Identify which cell holds the provided text, then report its [x, y] central coordinate. 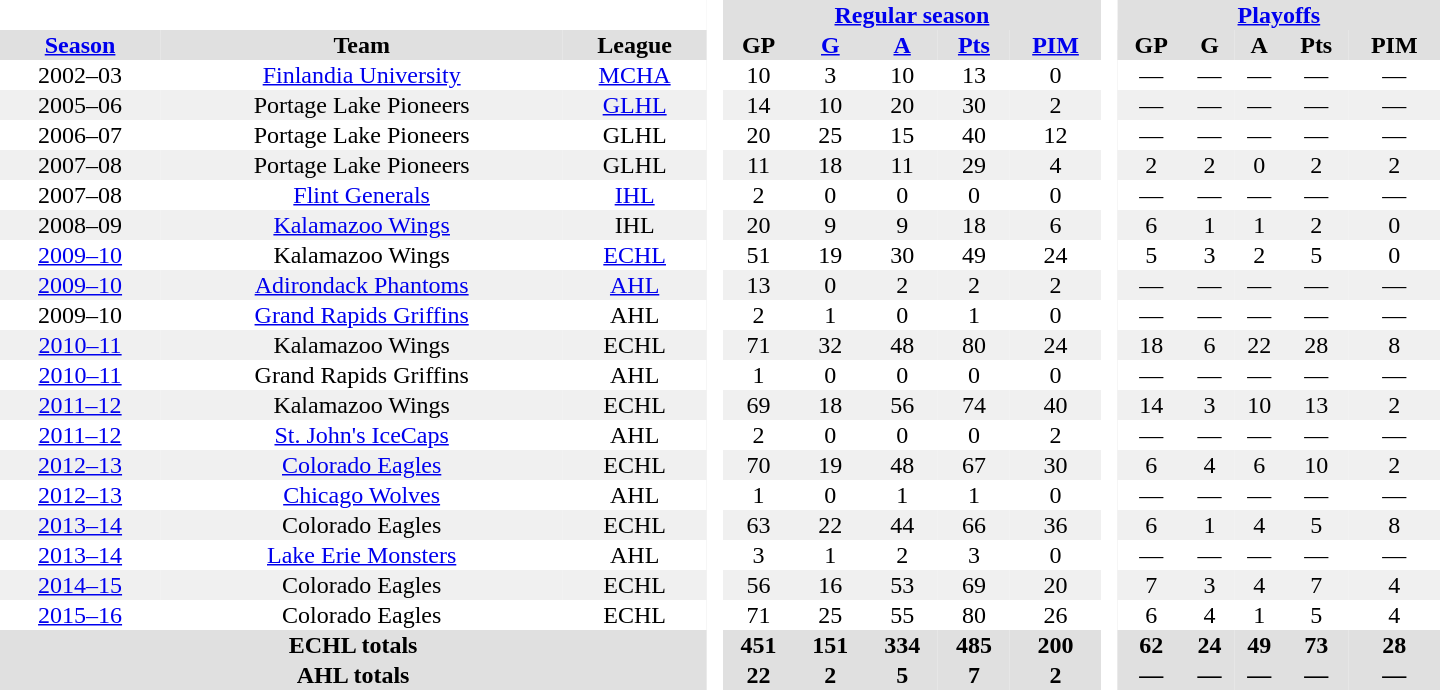
2014–15 [80, 585]
53 [902, 585]
74 [974, 405]
Chicago Wolves [362, 495]
15 [902, 135]
334 [902, 645]
73 [1316, 645]
151 [830, 645]
66 [974, 525]
ECHL totals [353, 645]
MCHA [634, 75]
12 [1056, 135]
51 [759, 255]
29 [974, 165]
St. John's IceCaps [362, 435]
Finlandia University [362, 75]
62 [1152, 645]
League [634, 45]
2006–07 [80, 135]
67 [974, 465]
70 [759, 465]
200 [1056, 645]
63 [759, 525]
Adirondack Phantoms [362, 285]
2015–16 [80, 615]
2005–06 [80, 105]
Flint Generals [362, 195]
Playoffs [1279, 15]
26 [1056, 615]
55 [902, 615]
32 [830, 345]
Season [80, 45]
Lake Erie Monsters [362, 555]
2008–09 [80, 225]
44 [902, 525]
Team [362, 45]
Regular season [912, 15]
36 [1056, 525]
485 [974, 645]
2002–03 [80, 75]
451 [759, 645]
16 [830, 585]
AHL totals [353, 675]
